Detect which cell encompasses the target text, then output its (x, y) center coordinate. 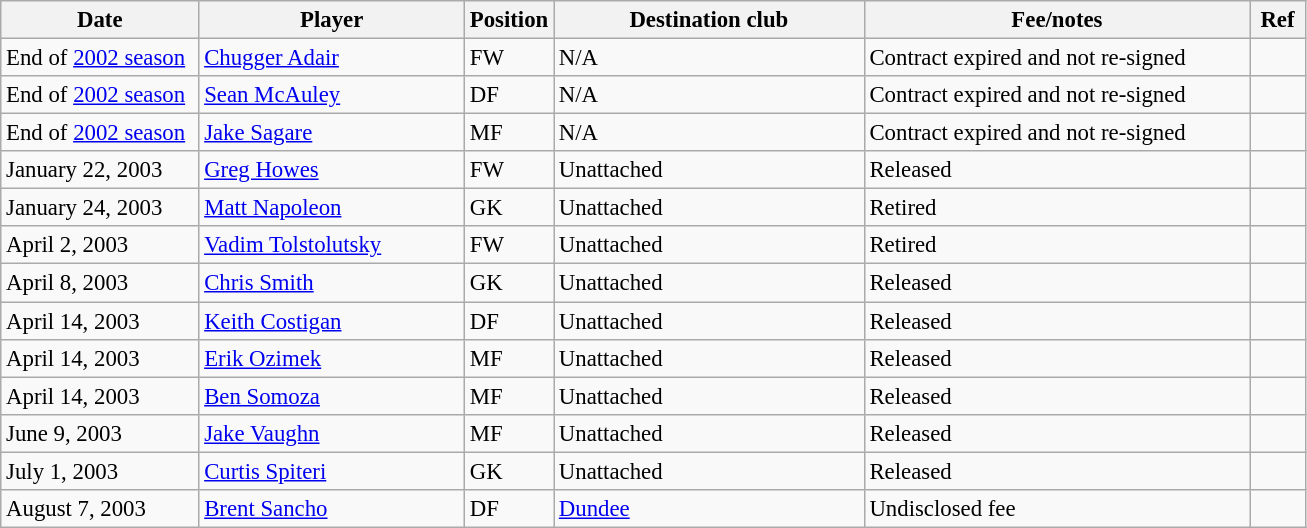
Vadim Tolstolutsky (332, 245)
Chugger Adair (332, 58)
Position (508, 20)
Undisclosed fee (1057, 509)
Matt Napoleon (332, 208)
January 22, 2003 (100, 170)
Ref (1278, 20)
Erik Ozimek (332, 358)
Greg Howes (332, 170)
July 1, 2003 (100, 471)
Destination club (710, 20)
Keith Costigan (332, 321)
Ben Somoza (332, 396)
Player (332, 20)
August 7, 2003 (100, 509)
April 2, 2003 (100, 245)
Date (100, 20)
Chris Smith (332, 283)
Brent Sancho (332, 509)
Jake Sagare (332, 133)
Fee/notes (1057, 20)
April 8, 2003 (100, 283)
Sean McAuley (332, 95)
Curtis Spiteri (332, 471)
June 9, 2003 (100, 433)
Jake Vaughn (332, 433)
Dundee (710, 509)
January 24, 2003 (100, 208)
